Identify which cell holds the provided text, then report its (x, y) central coordinate. 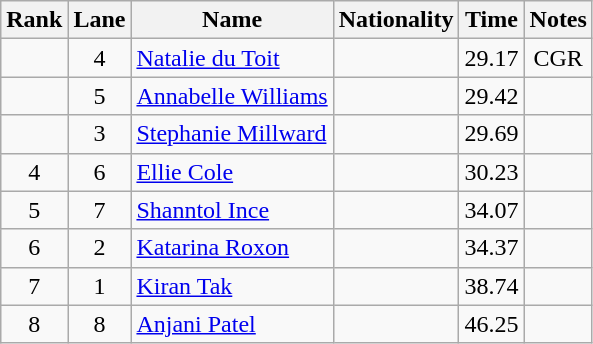
CGR (558, 58)
Name (232, 20)
38.74 (492, 286)
Anjani Patel (232, 324)
Lane (100, 20)
3 (100, 134)
1 (100, 286)
Ellie Cole (232, 172)
Natalie du Toit (232, 58)
Nationality (396, 20)
30.23 (492, 172)
Shanntol Ince (232, 210)
Notes (558, 20)
2 (100, 248)
34.07 (492, 210)
29.42 (492, 96)
Annabelle Williams (232, 96)
29.69 (492, 134)
Time (492, 20)
29.17 (492, 58)
Katarina Roxon (232, 248)
Rank (34, 20)
Kiran Tak (232, 286)
Stephanie Millward (232, 134)
34.37 (492, 248)
46.25 (492, 324)
